Determine the [X, Y] coordinate at the center of the cell enclosing the given text.  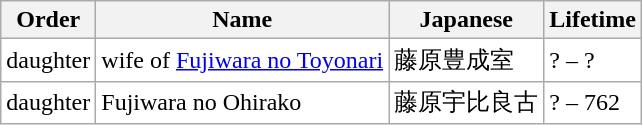
? – ? [593, 60]
wife of Fujiwara no Toyonari [242, 60]
Name [242, 20]
? – 762 [593, 102]
藤原宇比良古 [466, 102]
Fujiwara no Ohirako [242, 102]
Japanese [466, 20]
藤原豊成室 [466, 60]
Order [48, 20]
Lifetime [593, 20]
